For the text-containing cell, return its midpoint in (X, Y) coordinate format. 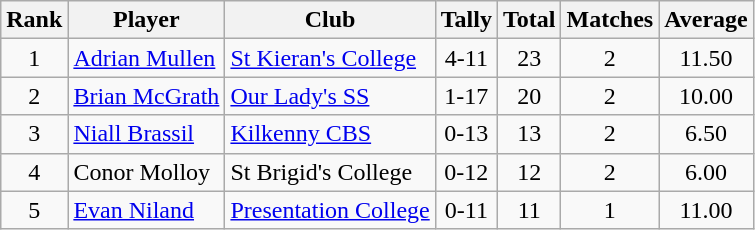
Brian McGrath (146, 96)
4-11 (466, 58)
10.00 (706, 96)
13 (529, 134)
1-17 (466, 96)
Matches (610, 20)
Club (330, 20)
11.00 (706, 210)
5 (34, 210)
23 (529, 58)
Presentation College (330, 210)
St Brigid's College (330, 172)
0-12 (466, 172)
Evan Niland (146, 210)
3 (34, 134)
Kilkenny CBS (330, 134)
Niall Brassil (146, 134)
4 (34, 172)
0-11 (466, 210)
St Kieran's College (330, 58)
Tally (466, 20)
Our Lady's SS (330, 96)
0-13 (466, 134)
6.50 (706, 134)
Average (706, 20)
Total (529, 20)
Rank (34, 20)
12 (529, 172)
20 (529, 96)
Conor Molloy (146, 172)
Adrian Mullen (146, 58)
6.00 (706, 172)
11 (529, 210)
11.50 (706, 58)
Player (146, 20)
